Determine the (x, y) coordinate at the center of the cell enclosing the given text.  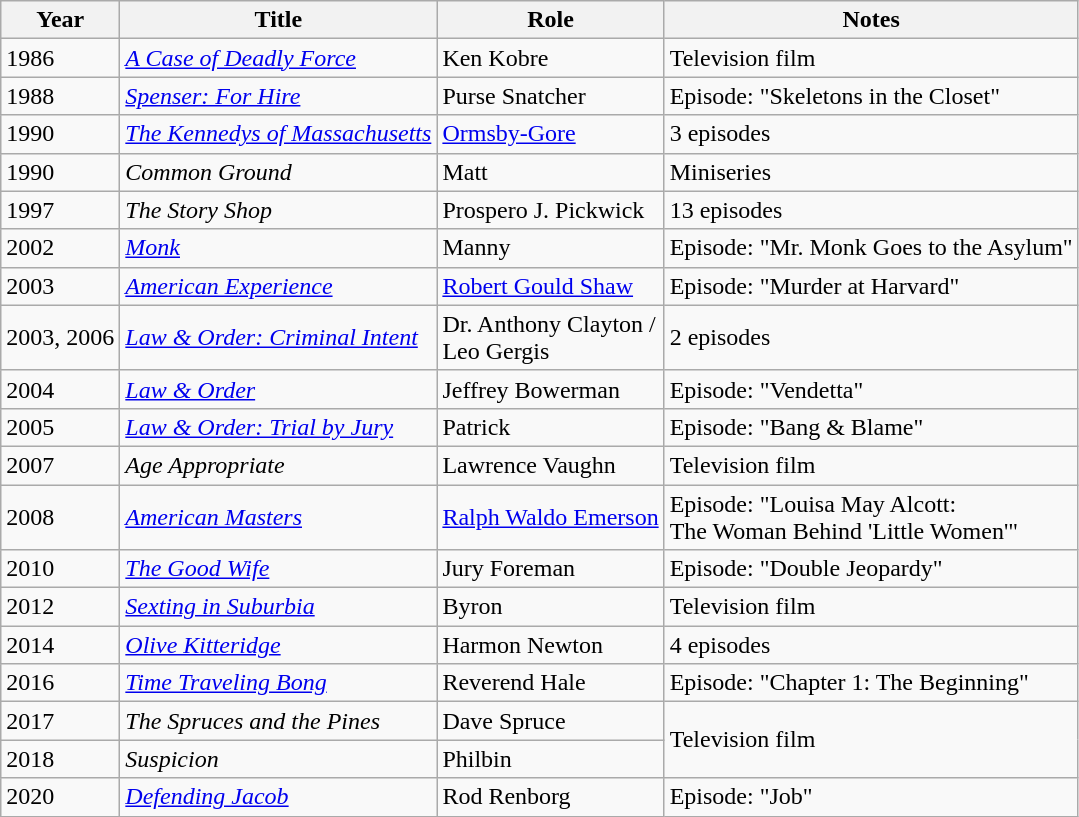
Law & Order: Trial by Jury (278, 427)
Suspicion (278, 759)
The Good Wife (278, 569)
Miniseries (871, 172)
Time Traveling Bong (278, 683)
2018 (60, 759)
Episode: "Skeletons in the Closet" (871, 96)
Role (550, 20)
2016 (60, 683)
Monk (278, 248)
Patrick (550, 427)
Harmon Newton (550, 645)
American Experience (278, 286)
Sexting in Suburbia (278, 607)
Ralph Waldo Emerson (550, 516)
Episode: "Vendetta" (871, 389)
3 episodes (871, 134)
Philbin (550, 759)
Olive Kitteridge (278, 645)
Byron (550, 607)
2012 (60, 607)
1986 (60, 58)
2010 (60, 569)
American Masters (278, 516)
2002 (60, 248)
Reverend Hale (550, 683)
Episode: "Job" (871, 797)
2008 (60, 516)
Jeffrey Bowerman (550, 389)
1997 (60, 210)
Purse Snatcher (550, 96)
The Story Shop (278, 210)
2007 (60, 465)
Common Ground (278, 172)
Spenser: For Hire (278, 96)
Episode: "Murder at Harvard" (871, 286)
2017 (60, 721)
2020 (60, 797)
2005 (60, 427)
2014 (60, 645)
13 episodes (871, 210)
Law & Order: Criminal Intent (278, 338)
Episode: "Louisa May Alcott:The Woman Behind 'Little Women'" (871, 516)
Dave Spruce (550, 721)
Dr. Anthony Clayton /Leo Gergis (550, 338)
Jury Foreman (550, 569)
Robert Gould Shaw (550, 286)
2003, 2006 (60, 338)
Notes (871, 20)
Ormsby-Gore (550, 134)
Defending Jacob (278, 797)
Prospero J. Pickwick (550, 210)
Manny (550, 248)
Lawrence Vaughn (550, 465)
Age Appropriate (278, 465)
Year (60, 20)
A Case of Deadly Force (278, 58)
Matt (550, 172)
1988 (60, 96)
Episode: "Double Jeopardy" (871, 569)
Law & Order (278, 389)
2 episodes (871, 338)
4 episodes (871, 645)
The Spruces and the Pines (278, 721)
Rod Renborg (550, 797)
Episode: "Chapter 1: The Beginning" (871, 683)
Title (278, 20)
Ken Kobre (550, 58)
Episode: "Mr. Monk Goes to the Asylum" (871, 248)
Episode: "Bang & Blame" (871, 427)
The Kennedys of Massachusetts (278, 134)
2004 (60, 389)
2003 (60, 286)
